Extract the (X, Y) coordinate from the center of the cell holding the provided text.  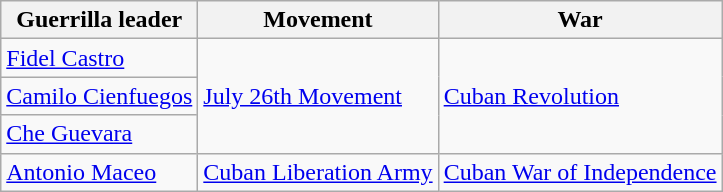
Che Guevara (100, 134)
Cuban Liberation Army (318, 172)
Guerrilla leader (100, 20)
Movement (318, 20)
Fidel Castro (100, 58)
Camilo Cienfuegos (100, 96)
War (580, 20)
July 26th Movement (318, 96)
Cuban War of Independence (580, 172)
Cuban Revolution (580, 96)
Antonio Maceo (100, 172)
